Pinpoint the cell where the given text exists, returning its [x, y] midpoint coordinate. 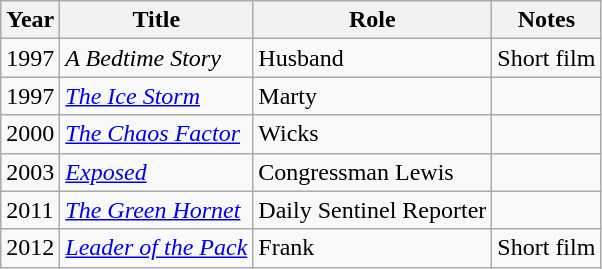
2003 [30, 172]
The Ice Storm [156, 96]
Year [30, 20]
Leader of the Pack [156, 248]
Wicks [372, 134]
The Green Hornet [156, 210]
Marty [372, 96]
Husband [372, 58]
The Chaos Factor [156, 134]
Frank [372, 248]
A Bedtime Story [156, 58]
Congressman Lewis [372, 172]
Title [156, 20]
2011 [30, 210]
Daily Sentinel Reporter [372, 210]
2000 [30, 134]
Notes [546, 20]
2012 [30, 248]
Exposed [156, 172]
Role [372, 20]
